Return [X, Y] of the center of cell containing provided text 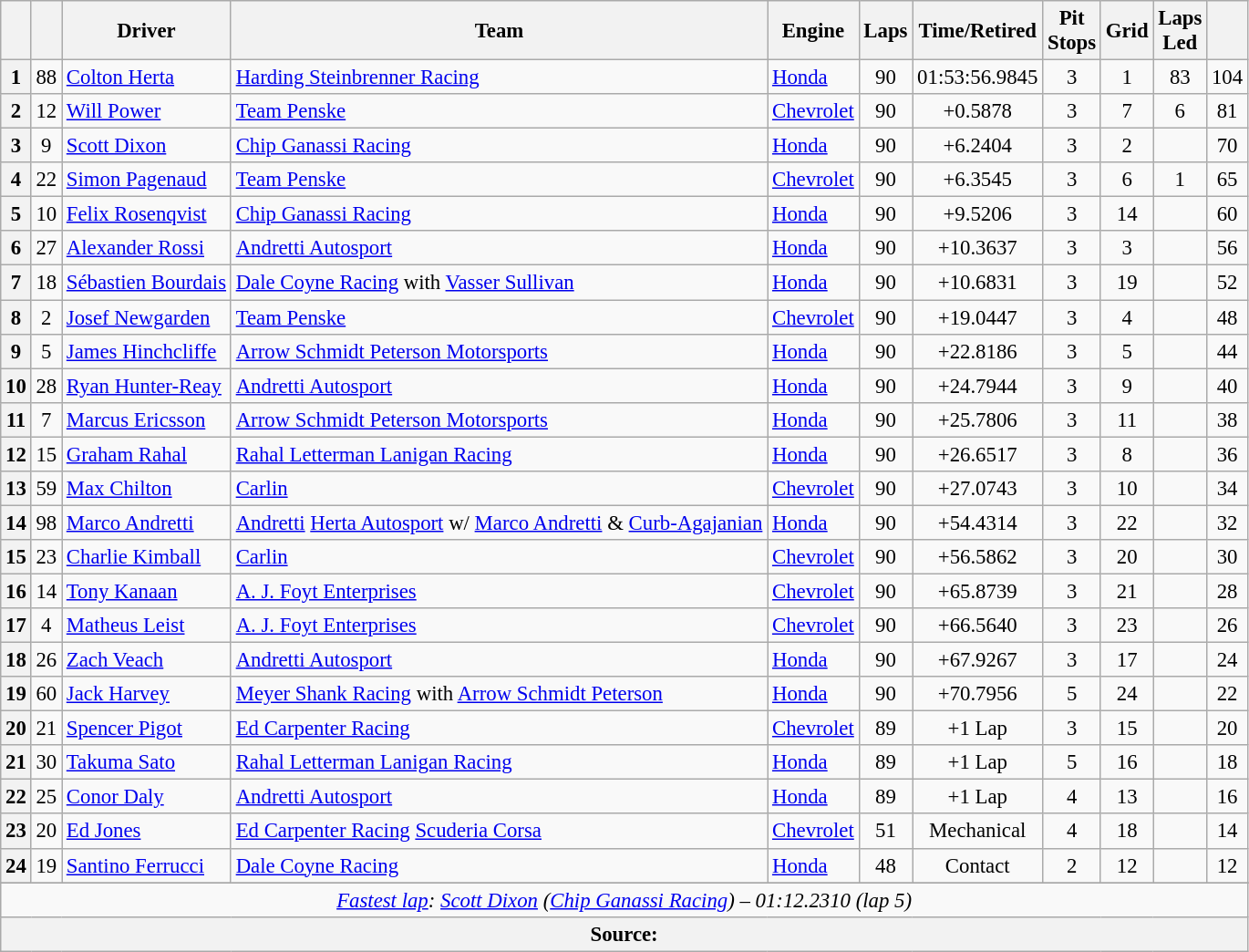
51 [886, 832]
Harding Steinbrenner Racing [499, 78]
Santino Ferrucci [147, 865]
+22.8186 [977, 351]
+54.4314 [977, 523]
Dale Coyne Racing with Vasser Sullivan [499, 283]
James Hinchcliffe [147, 351]
+27.0743 [977, 489]
70 [1227, 146]
25 [46, 797]
98 [46, 523]
32 [1227, 523]
Engine [813, 31]
Josef Newgarden [147, 317]
+19.0447 [977, 317]
44 [1227, 351]
01:53:56.9845 [977, 78]
83 [1180, 78]
Ryan Hunter-Reay [147, 386]
Ed Carpenter Racing Scuderia Corsa [499, 832]
+70.7956 [977, 694]
+6.3545 [977, 180]
Colton Herta [147, 78]
38 [1227, 419]
81 [1227, 111]
Ed Jones [147, 832]
+6.2404 [977, 146]
+66.5640 [977, 626]
Meyer Shank Racing with Arrow Schmidt Peterson [499, 694]
LapsLed [1180, 31]
40 [1227, 386]
Team [499, 31]
+24.7944 [977, 386]
Fastest lap: Scott Dixon (Chip Ganassi Racing) – 01:12.2310 (lap 5) [624, 900]
104 [1227, 78]
Tony Kanaan [147, 591]
56 [1227, 249]
65 [1227, 180]
+10.6831 [977, 283]
Conor Daly [147, 797]
Felix Rosenqvist [147, 214]
Grid [1127, 31]
PitStops [1072, 31]
Time/Retired [977, 31]
Takuma Sato [147, 762]
+25.7806 [977, 419]
+65.8739 [977, 591]
Will Power [147, 111]
+26.6517 [977, 454]
27 [46, 249]
+0.5878 [977, 111]
Zach Veach [147, 660]
Marco Andretti [147, 523]
Contact [977, 865]
59 [46, 489]
Dale Coyne Racing [499, 865]
+9.5206 [977, 214]
36 [1227, 454]
Andretti Herta Autosport w/ Marco Andretti & Curb-Agajanian [499, 523]
Charlie Kimball [147, 557]
Ed Carpenter Racing [499, 729]
Source: [624, 934]
34 [1227, 489]
Matheus Leist [147, 626]
+67.9267 [977, 660]
Alexander Rossi [147, 249]
Mechanical [977, 832]
+56.5862 [977, 557]
Scott Dixon [147, 146]
+10.3637 [977, 249]
Spencer Pigot [147, 729]
52 [1227, 283]
Marcus Ericsson [147, 419]
Graham Rahal [147, 454]
Jack Harvey [147, 694]
Simon Pagenaud [147, 180]
Laps [886, 31]
Max Chilton [147, 489]
88 [46, 78]
Driver [147, 31]
Sébastien Bourdais [147, 283]
